Scan for the cell matching the given text and deliver its (X, Y) coordinate at center. 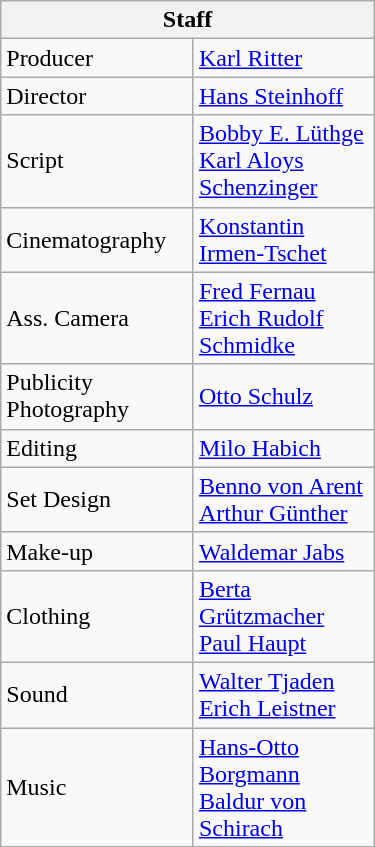
Bobby E. LüthgeKarl Aloys Schenzinger (284, 161)
Karl Ritter (284, 58)
Publicity Photography (98, 396)
Fred FernauErich Rudolf Schmidke (284, 318)
Set Design (98, 500)
Make-up (98, 551)
Otto Schulz (284, 396)
Director (98, 96)
Hans-Otto BorgmannBaldur von Schirach (284, 788)
Clothing (98, 616)
Cinematography (98, 240)
Ass. Camera (98, 318)
Staff (188, 20)
Editing (98, 448)
Script (98, 161)
Waldemar Jabs (284, 551)
Milo Habich (284, 448)
Berta GrützmacherPaul Haupt (284, 616)
Music (98, 788)
Walter TjadenErich Leistner (284, 694)
Konstantin Irmen-Tschet (284, 240)
Sound (98, 694)
Producer (98, 58)
Benno von ArentArthur Günther (284, 500)
Hans Steinhoff (284, 96)
